Scan for the cell matching the given text and deliver its (x, y) coordinate at center. 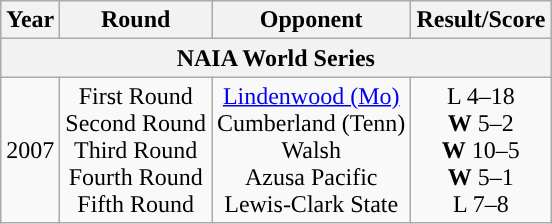
2007 (30, 150)
First RoundSecond RoundThird RoundFourth RoundFifth Round (136, 150)
Round (136, 20)
Opponent (312, 20)
Year (30, 20)
L 4–18 W 5–2 W 10–5 W 5–1 L 7–8 (481, 150)
Result/Score (481, 20)
NAIA World Series (276, 58)
Lindenwood (Mo) Cumberland (Tenn) Walsh Azusa Pacific Lewis-Clark State (312, 150)
